Pinpoint the cell where the given text exists, returning its [x, y] midpoint coordinate. 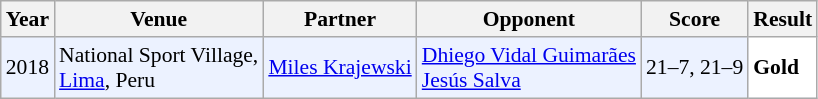
Partner [340, 19]
Opponent [529, 19]
Score [694, 19]
Venue [158, 19]
2018 [28, 68]
Miles Krajewski [340, 68]
21–7, 21–9 [694, 68]
Dhiego Vidal Guimarães Jesús Salva [529, 68]
National Sport Village,Lima, Peru [158, 68]
Year [28, 19]
Result [782, 19]
Gold [782, 68]
